From the cell containing the given text, extract its center point as (X, Y) coordinate. 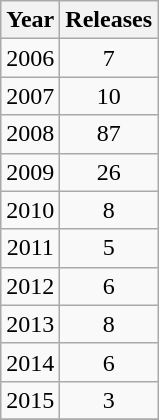
2012 (30, 286)
10 (109, 96)
2013 (30, 324)
2009 (30, 172)
2010 (30, 210)
26 (109, 172)
2014 (30, 362)
87 (109, 134)
Year (30, 20)
2006 (30, 58)
2015 (30, 400)
2008 (30, 134)
7 (109, 58)
3 (109, 400)
Releases (109, 20)
2011 (30, 248)
2007 (30, 96)
5 (109, 248)
